Pinpoint the cell where the given text exists, returning its [x, y] midpoint coordinate. 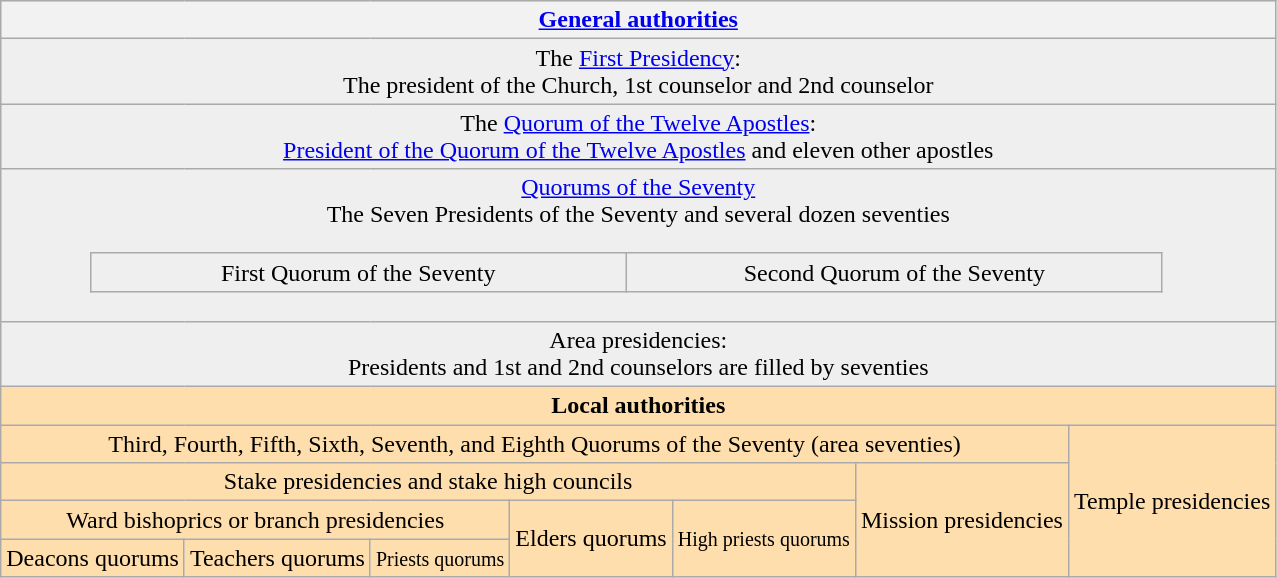
Third, Fourth, Fifth, Sixth, Seventh, and Eighth Quorums of the Seventy (area seventies) [535, 444]
First Quorum of the Seventy [358, 272]
Local authorities [638, 406]
The Quorum of the Twelve Apostles:President of the Quorum of the Twelve Apostles and eleven other apostles [638, 136]
Stake presidencies and stake high councils [428, 482]
Deacons quorums [93, 558]
General authorities [638, 20]
Teachers quorums [277, 558]
Priests quorums [440, 558]
Area presidencies:Presidents and 1st and 2nd counselors are filled by seventies [638, 354]
Mission presidencies [962, 520]
The First Presidency:The president of the Church, 1st counselor and 2nd counselor [638, 72]
Second Quorum of the Seventy [894, 272]
Quorums of the SeventyThe Seven Presidents of the Seventy and several dozen seventies First Quorum of the Seventy Second Quorum of the Seventy [638, 246]
Ward bishoprics or branch presidencies [256, 520]
Elders quorums [591, 539]
Temple presidencies [1172, 501]
High priests quorums [764, 539]
